Locate the cell with the specified text and output its [x, y] center coordinate. 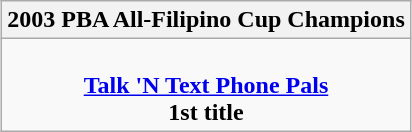
2003 PBA All-Filipino Cup Champions [206, 20]
Talk 'N Text Phone Pals 1st title [206, 85]
